Pinpoint the cell where the given text exists, returning its (x, y) midpoint coordinate. 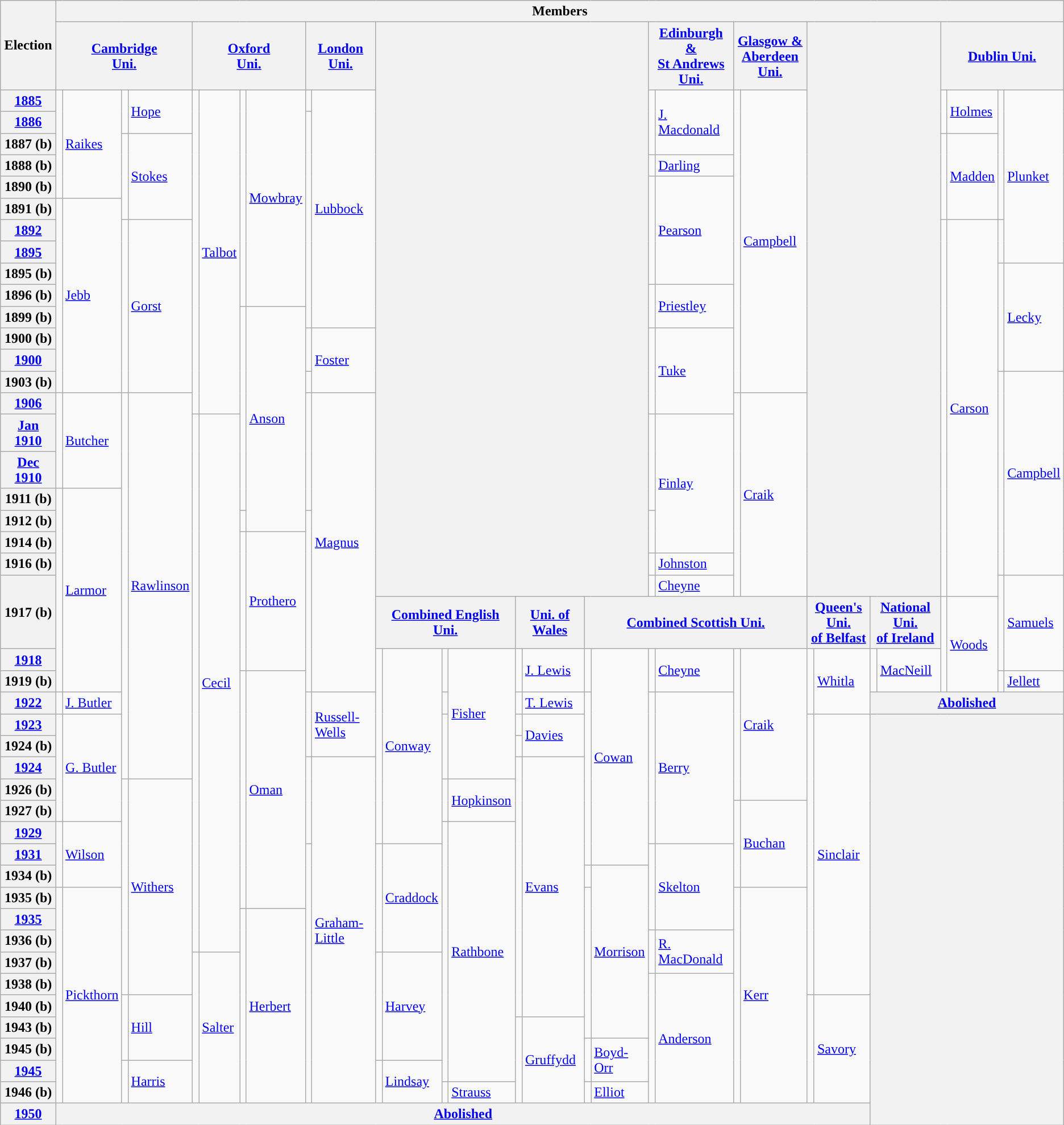
Lecky (1034, 317)
1923 (28, 725)
1917 (b) (28, 612)
Carson (972, 408)
1926 (b) (28, 790)
J. Macdonald (695, 122)
1916 (b) (28, 564)
1945 (28, 1070)
Skelton (695, 887)
1891 (b) (28, 209)
1892 (28, 230)
Jan 1910 (28, 433)
1935 (b) (28, 898)
Talbot (219, 252)
Combined Scottish Uni. (696, 622)
Hill (160, 1027)
Mowbray (276, 198)
Gorst (160, 306)
Herbert (276, 1006)
Holmes (972, 111)
Kerr (774, 995)
1895 (28, 252)
1887 (b) (28, 144)
Rathbone (482, 952)
1900 (28, 360)
1899 (b) (28, 317)
Salter (219, 1027)
Wilson (92, 854)
1927 (b) (28, 811)
1890 (b) (28, 187)
1900 (b) (28, 339)
1885 (28, 101)
Jellett (1034, 681)
1934 (b) (28, 876)
Raikes (92, 144)
Dublin Uni. (1002, 56)
Oman (276, 789)
Lubbock (343, 209)
Foster (343, 360)
1940 (b) (28, 1006)
1911 (b) (28, 499)
Anderson (695, 1038)
Madden (972, 176)
1924 (b) (28, 746)
1950 (28, 1114)
Withers (160, 887)
Tuke (695, 371)
CambridgeUni. (124, 56)
1914 (b) (28, 542)
1929 (28, 833)
Edinburgh &St Andrews Uni. (691, 56)
Rawlinson (160, 586)
Combined English Uni. (446, 622)
1924 (28, 768)
Uni. of Wales (550, 622)
Berry (695, 767)
1943 (b) (28, 1027)
Larmor (92, 590)
Sinclair (842, 855)
Woods (972, 644)
Morrison (620, 952)
Conway (412, 746)
1886 (28, 122)
G. Butler (92, 768)
Dec 1910 (28, 470)
Cecil (219, 683)
1931 (28, 854)
Magnus (343, 542)
Cowan (620, 757)
1896 (b) (28, 295)
Gruffydd (553, 1060)
1945 (b) (28, 1049)
Members (560, 11)
Buchan (774, 844)
J. Butler (92, 703)
Davies (553, 736)
Plunket (1034, 176)
Pearson (695, 230)
T. Lewis (553, 703)
Glasgow &Aberdeen Uni. (770, 56)
Priestley (695, 306)
Harris (160, 1081)
1903 (b) (28, 382)
1888 (b) (28, 165)
Russell-Wells (343, 724)
1946 (b) (28, 1093)
Evans (553, 887)
Johnston (695, 564)
Stokes (160, 176)
1912 (b) (28, 521)
National Uni.of Ireland (905, 622)
Prothero (276, 601)
1919 (b) (28, 681)
Graham-Little (343, 930)
Pickthorn (92, 995)
OxfordUni. (249, 56)
Harvey (412, 1006)
Jebb (92, 296)
Craddock (412, 898)
Darling (695, 165)
1922 (28, 703)
Hope (160, 111)
1936 (b) (28, 941)
Hopkinson (482, 800)
R. MacDonald (695, 952)
Anson (276, 418)
1938 (b) (28, 984)
1895 (b) (28, 273)
Finlay (695, 484)
MacNeill (909, 670)
Whitla (842, 681)
1937 (b) (28, 962)
Samuels (1034, 622)
Lindsay (412, 1081)
J. Lewis (553, 670)
1918 (28, 659)
LondonUni. (340, 56)
Fisher (482, 713)
Election (28, 45)
1906 (28, 404)
Strauss (482, 1093)
Butcher (92, 441)
Queen's Uni.of Belfast (839, 622)
Boyd-Orr (620, 1060)
Savory (842, 1049)
Elliot (620, 1093)
1935 (28, 919)
